Determine the (X, Y) coordinate at the center of the cell enclosing the given text.  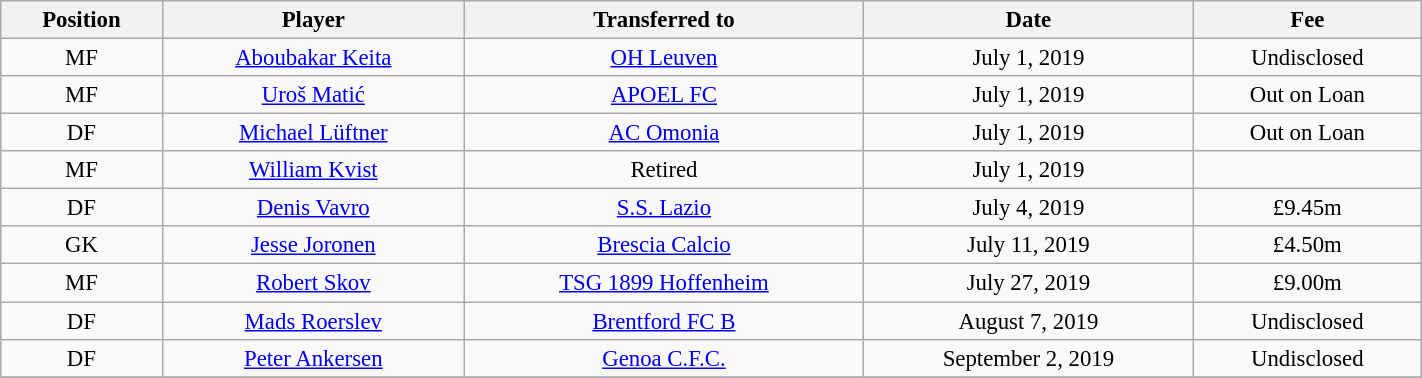
Michael Lüftner (313, 133)
August 7, 2019 (1028, 321)
Aboubakar Keita (313, 58)
Mads Roerslev (313, 321)
OH Leuven (664, 58)
July 4, 2019 (1028, 208)
£9.00m (1307, 283)
Robert Skov (313, 283)
Date (1028, 20)
Retired (664, 170)
Jesse Joronen (313, 245)
Peter Ankersen (313, 358)
AC Omonia (664, 133)
GK (82, 245)
Denis Vavro (313, 208)
£9.45m (1307, 208)
Brescia Calcio (664, 245)
Uroš Matić (313, 95)
£4.50m (1307, 245)
TSG 1899 Hoffenheim (664, 283)
S.S. Lazio (664, 208)
Transferred to (664, 20)
Brentford FC B (664, 321)
Fee (1307, 20)
APOEL FC (664, 95)
July 27, 2019 (1028, 283)
Position (82, 20)
September 2, 2019 (1028, 358)
Genoa C.F.C. (664, 358)
William Kvist (313, 170)
Player (313, 20)
July 11, 2019 (1028, 245)
